Output the [x, y] coordinate of the center of the cell containing the given text.  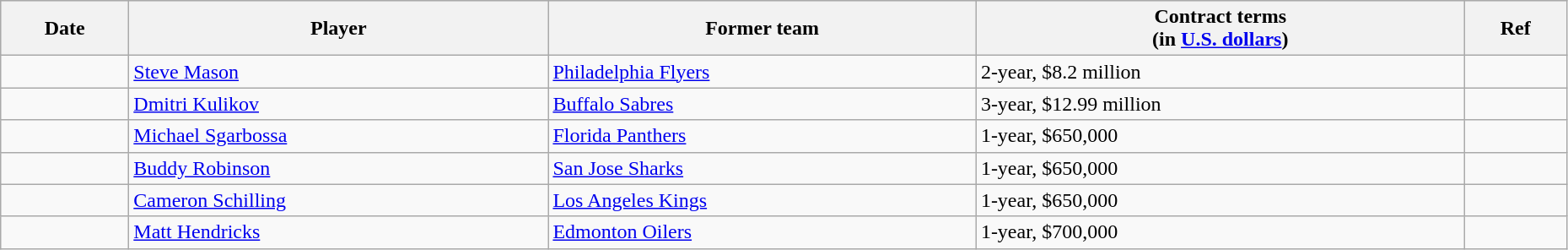
Ref [1515, 29]
Former team [762, 29]
Buddy Robinson [339, 168]
Contract terms(in U.S. dollars) [1220, 29]
Cameron Schilling [339, 200]
Edmonton Oilers [762, 232]
Buffalo Sabres [762, 104]
Los Angeles Kings [762, 200]
3-year, $12.99 million [1220, 104]
Dmitri Kulikov [339, 104]
Michael Sgarbossa [339, 136]
2-year, $8.2 million [1220, 72]
Florida Panthers [762, 136]
Philadelphia Flyers [762, 72]
Player [339, 29]
Date [65, 29]
1-year, $700,000 [1220, 232]
Matt Hendricks [339, 232]
Steve Mason [339, 72]
San Jose Sharks [762, 168]
